Output the (x, y) coordinate of the center of the cell containing the given text.  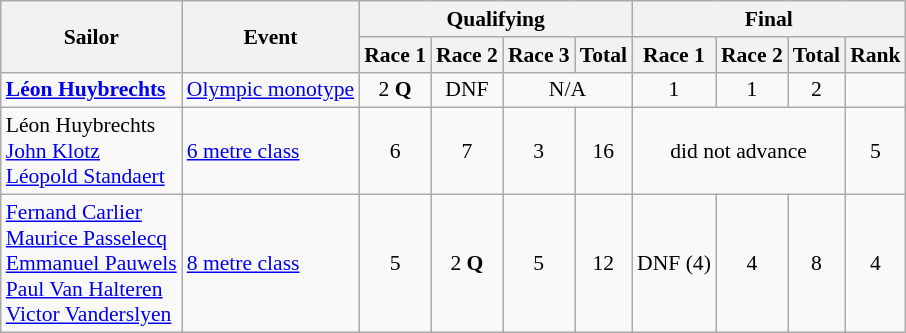
Olympic monotype (270, 90)
8 (816, 264)
Léon Huybrechts (92, 90)
8 metre class (270, 264)
DNF (467, 90)
Final (769, 19)
Event (270, 36)
Qualifying (496, 19)
N/A (568, 90)
Sailor (92, 36)
6 (395, 152)
7 (467, 152)
2 (816, 90)
DNF (4) (674, 264)
16 (604, 152)
Race 3 (539, 55)
12 (604, 264)
Léon Huybrechts John Klotz Léopold Standaert (92, 152)
did not advance (738, 152)
Fernand Carlier Maurice Passelecq Emmanuel Pauwels Paul Van Halteren Victor Vanderslyen (92, 264)
6 metre class (270, 152)
Rank (876, 55)
3 (539, 152)
